Locate the cell with the specified text and output its [X, Y] center coordinate. 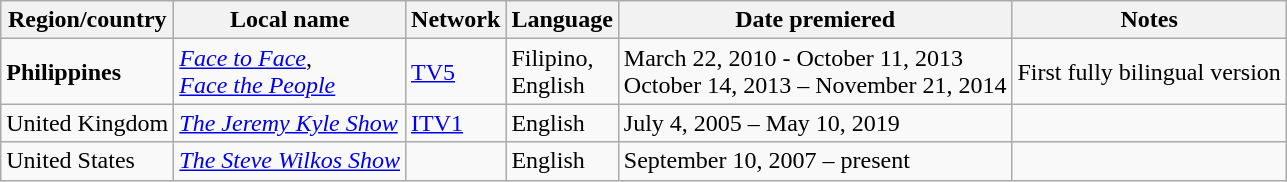
TV5 [456, 72]
United States [88, 161]
Notes [1149, 20]
Language [562, 20]
The Jeremy Kyle Show [290, 123]
September 10, 2007 – present [815, 161]
Region/country [88, 20]
March 22, 2010 - October 11, 2013 October 14, 2013 – November 21, 2014 [815, 72]
Face to Face,Face the People [290, 72]
ITV1 [456, 123]
United Kingdom [88, 123]
The Steve Wilkos Show [290, 161]
First fully bilingual version [1149, 72]
Local name [290, 20]
Filipino,English [562, 72]
July 4, 2005 – May 10, 2019 [815, 123]
Date premiered [815, 20]
Network [456, 20]
Philippines [88, 72]
